Locate the cell with the specified text and output its (X, Y) center coordinate. 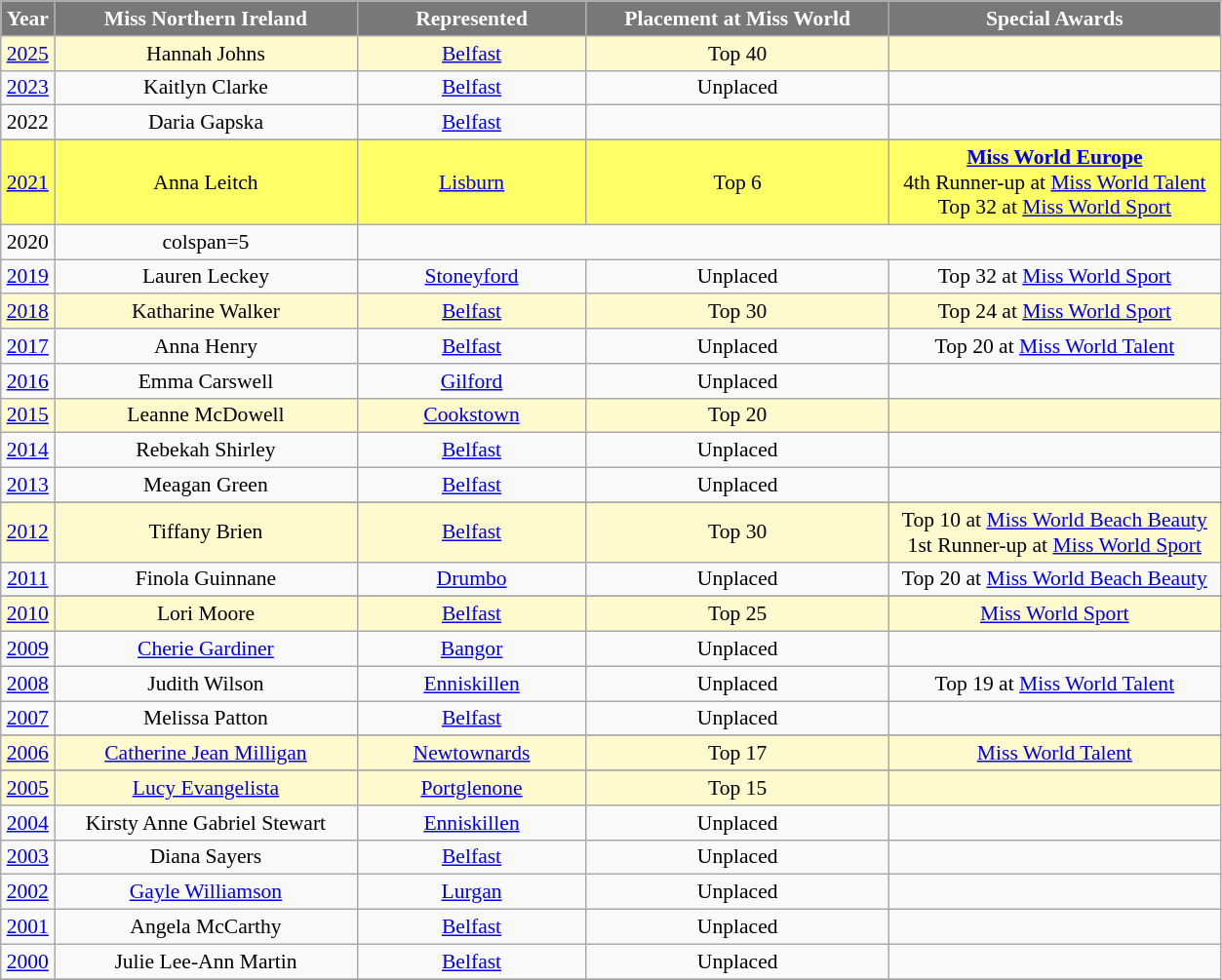
Cookstown (472, 415)
Gayle Williamson (206, 892)
Top 20 at Miss World Beach Beauty (1054, 579)
Diana Sayers (206, 857)
2016 (27, 381)
Angela McCarthy (206, 927)
Miss Northern Ireland (206, 19)
2020 (27, 242)
2005 (27, 788)
Rebekah Shirley (206, 451)
2000 (27, 961)
Top 10 at Miss World Beach Beauty 1st Runner-up at Miss World Sport (1054, 532)
Top 19 at Miss World Talent (1054, 684)
colspan=5 (206, 242)
Top 15 (737, 788)
2007 (27, 719)
2003 (27, 857)
Hannah Johns (206, 54)
Top 25 (737, 614)
Newtownards (472, 754)
Meagan Green (206, 486)
Portglenone (472, 788)
2013 (27, 486)
2018 (27, 312)
Finola Guinnane (206, 579)
Tiffany Brien (206, 532)
Placement at Miss World (737, 19)
Drumbo (472, 579)
2022 (27, 123)
2006 (27, 754)
Lucy Evangelista (206, 788)
2025 (27, 54)
Leanne McDowell (206, 415)
2009 (27, 649)
2010 (27, 614)
Bangor (472, 649)
2002 (27, 892)
2011 (27, 579)
Katharine Walker (206, 312)
2001 (27, 927)
Special Awards (1054, 19)
Miss World Europe 4th Runner-up at Miss World Talent Top 32 at Miss World Sport (1054, 183)
Julie Lee-Ann Martin (206, 961)
Represented (472, 19)
Top 24 at Miss World Sport (1054, 312)
2015 (27, 415)
Kirsty Anne Gabriel Stewart (206, 823)
2023 (27, 88)
Anna Leitch (206, 183)
Melissa Patton (206, 719)
2021 (27, 183)
Top 32 at Miss World Sport (1054, 277)
2014 (27, 451)
Daria Gapska (206, 123)
Miss World Talent (1054, 754)
Gilford (472, 381)
Top 17 (737, 754)
2019 (27, 277)
Top 20 (737, 415)
Anna Henry (206, 346)
Top 6 (737, 183)
Top 40 (737, 54)
2004 (27, 823)
Miss World Sport (1054, 614)
Cherie Gardiner (206, 649)
2012 (27, 532)
Judith Wilson (206, 684)
Top 20 at Miss World Talent (1054, 346)
Lauren Leckey (206, 277)
Kaitlyn Clarke (206, 88)
Catherine Jean Milligan (206, 754)
Lurgan (472, 892)
Emma Carswell (206, 381)
Year (27, 19)
2017 (27, 346)
2008 (27, 684)
Lori Moore (206, 614)
Stoneyford (472, 277)
Lisburn (472, 183)
